Return [x, y] of the center of cell containing provided text 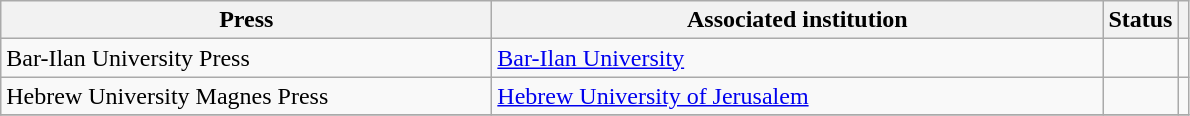
Bar-Ilan University Press [246, 58]
Press [246, 20]
Hebrew University Magnes Press [246, 96]
Hebrew University of Jerusalem [798, 96]
Bar-Ilan University [798, 58]
Status [1140, 20]
Associated institution [798, 20]
